Determine the (x, y) coordinate at the center of the cell enclosing the given text.  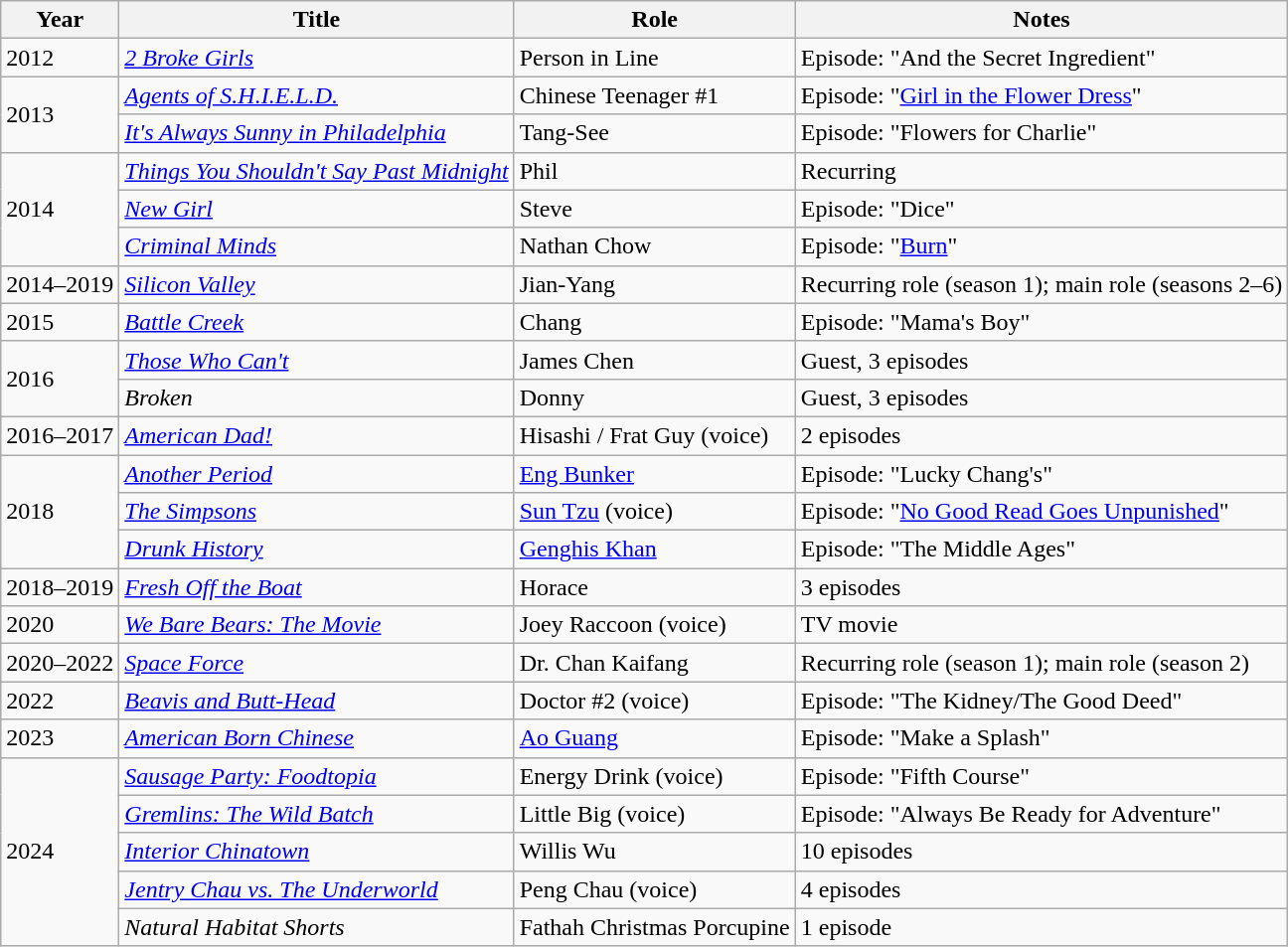
Criminal Minds (316, 246)
We Bare Bears: The Movie (316, 625)
Beavis and Butt-Head (316, 701)
Silicon Valley (316, 284)
Notes (1042, 20)
2016–2017 (60, 435)
Episode: "Burn" (1042, 246)
Steve (654, 209)
Ao Guang (654, 738)
Dr. Chan Kaifang (654, 663)
Episode: "Make a Splash" (1042, 738)
Chinese Teenager #1 (654, 95)
Fresh Off the Boat (316, 587)
Episode: "The Middle Ages" (1042, 550)
3 episodes (1042, 587)
Things You Shouldn't Say Past Midnight (316, 171)
Episode: "Girl in the Flower Dress" (1042, 95)
Sun Tzu (voice) (654, 512)
Genghis Khan (654, 550)
Donny (654, 397)
1 episode (1042, 927)
Episode: "Flowers for Charlie" (1042, 133)
Interior Chinatown (316, 852)
Hisashi / Frat Guy (voice) (654, 435)
Natural Habitat Shorts (316, 927)
Recurring role (season 1); main role (seasons 2–6) (1042, 284)
2018–2019 (60, 587)
Battle Creek (316, 322)
2 episodes (1042, 435)
Episode: "The Kidney/The Good Deed" (1042, 701)
2020 (60, 625)
Episode: "Lucky Chang's" (1042, 474)
Gremlins: The Wild Batch (316, 814)
The Simpsons (316, 512)
Willis Wu (654, 852)
2012 (60, 58)
Agents of S.H.I.E.L.D. (316, 95)
Horace (654, 587)
Jian-Yang (654, 284)
Episode: "Always Be Ready for Adventure" (1042, 814)
Tang-See (654, 133)
Peng Chau (voice) (654, 889)
Joey Raccoon (voice) (654, 625)
Recurring role (season 1); main role (season 2) (1042, 663)
Chang (654, 322)
10 episodes (1042, 852)
2018 (60, 512)
2014 (60, 209)
Doctor #2 (voice) (654, 701)
Little Big (voice) (654, 814)
American Born Chinese (316, 738)
Energy Drink (voice) (654, 776)
Episode: "No Good Read Goes Unpunished" (1042, 512)
2020–2022 (60, 663)
Fathah Christmas Porcupine (654, 927)
Phil (654, 171)
2022 (60, 701)
Drunk History (316, 550)
Nathan Chow (654, 246)
2 Broke Girls (316, 58)
4 episodes (1042, 889)
Broken (316, 397)
It's Always Sunny in Philadelphia (316, 133)
TV movie (1042, 625)
James Chen (654, 360)
Those Who Can't (316, 360)
Episode: "And the Secret Ingredient" (1042, 58)
Role (654, 20)
2014–2019 (60, 284)
Recurring (1042, 171)
Episode: "Dice" (1042, 209)
2015 (60, 322)
Another Period (316, 474)
Episode: "Fifth Course" (1042, 776)
2013 (60, 114)
American Dad! (316, 435)
Space Force (316, 663)
Sausage Party: Foodtopia (316, 776)
2016 (60, 379)
Title (316, 20)
Episode: "Mama's Boy" (1042, 322)
Person in Line (654, 58)
Eng Bunker (654, 474)
2024 (60, 852)
New Girl (316, 209)
Year (60, 20)
Jentry Chau vs. The Underworld (316, 889)
2023 (60, 738)
